Return the [x, y] coordinate for the center point of the cell that contains the specified text.  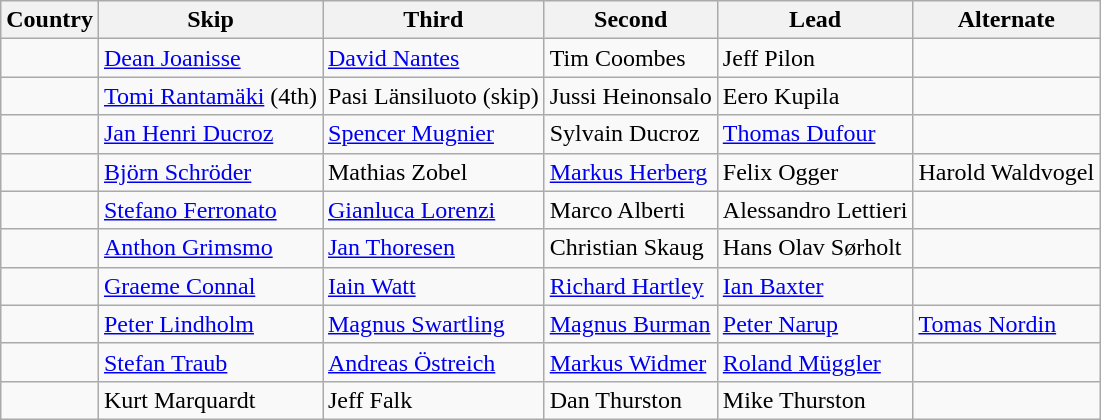
Dean Joanisse [210, 58]
Stefan Traub [210, 362]
Hans Olav Sørholt [815, 248]
Jan Thoresen [433, 248]
Mike Thurston [815, 400]
Magnus Swartling [433, 324]
Graeme Connal [210, 286]
Tomi Rantamäki (4th) [210, 96]
Kurt Marquardt [210, 400]
Peter Lindholm [210, 324]
Peter Narup [815, 324]
Country [50, 20]
Pasi Länsiluoto (skip) [433, 96]
Ian Baxter [815, 286]
Lead [815, 20]
Spencer Mugnier [433, 134]
Eero Kupila [815, 96]
Marco Alberti [630, 210]
Anthon Grimsmo [210, 248]
Magnus Burman [630, 324]
Jeff Pilon [815, 58]
Second [630, 20]
Markus Widmer [630, 362]
Björn Schröder [210, 172]
Jeff Falk [433, 400]
Sylvain Ducroz [630, 134]
Gianluca Lorenzi [433, 210]
Richard Hartley [630, 286]
Markus Herberg [630, 172]
Jan Henri Ducroz [210, 134]
Tim Coombes [630, 58]
Alternate [1006, 20]
Iain Watt [433, 286]
Christian Skaug [630, 248]
Stefano Ferronato [210, 210]
Dan Thurston [630, 400]
Third [433, 20]
Thomas Dufour [815, 134]
Roland Müggler [815, 362]
Andreas Östreich [433, 362]
Alessandro Lettieri [815, 210]
Felix Ogger [815, 172]
Mathias Zobel [433, 172]
Skip [210, 20]
Tomas Nordin [1006, 324]
Jussi Heinonsalo [630, 96]
Harold Waldvogel [1006, 172]
David Nantes [433, 58]
